Return [x, y] of the center of cell containing provided text 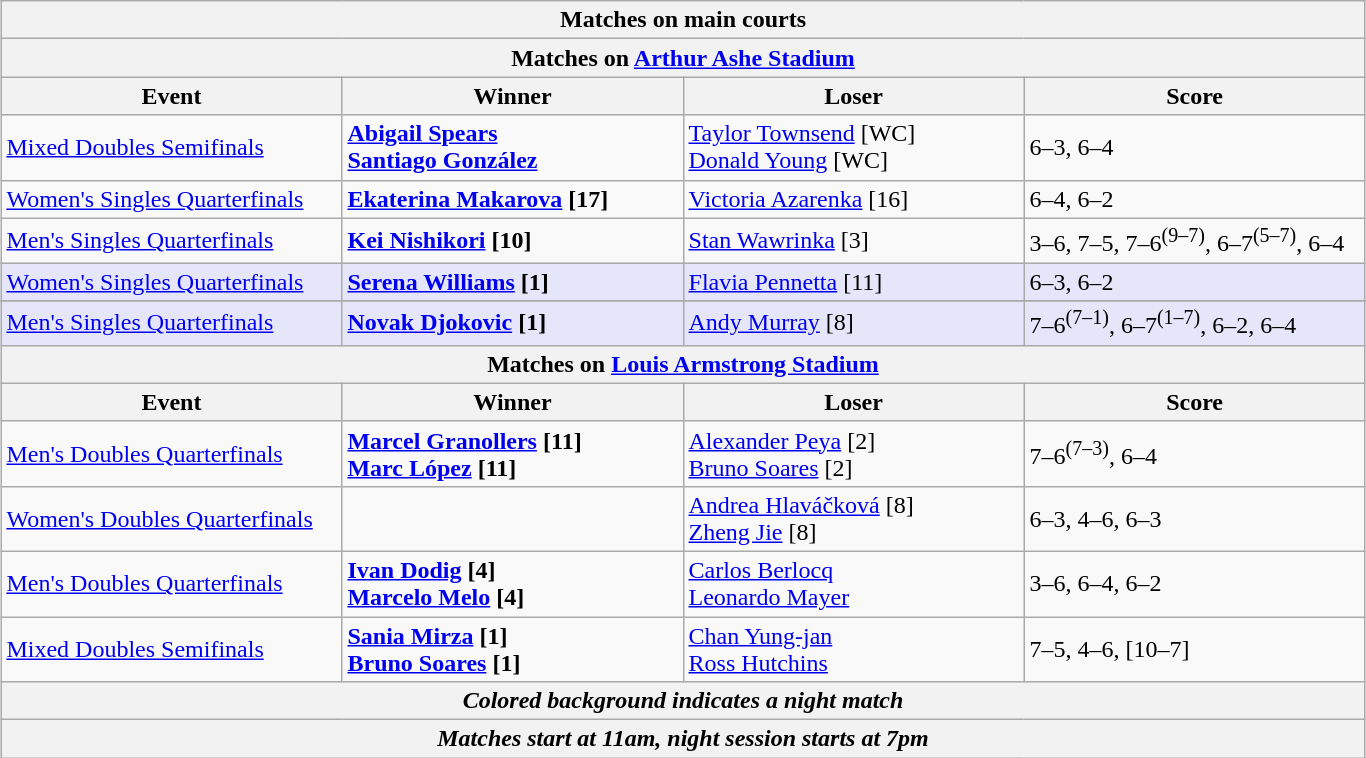
Flavia Pennetta [11] [854, 282]
Ekaterina Makarova [17] [512, 199]
Stan Wawrinka [3] [854, 240]
Matches on Arthur Ashe Stadium [683, 58]
Ivan Dodig [4] Marcelo Melo [4] [512, 584]
Kei Nishikori [10] [512, 240]
6–3, 6–2 [1194, 282]
Taylor Townsend [WC] Donald Young [WC] [854, 148]
6–3, 6–4 [1194, 148]
Victoria Azarenka [16] [854, 199]
Alexander Peya [2] Bruno Soares [2] [854, 454]
Serena Williams [1] [512, 282]
Sania Mirza [1] Bruno Soares [1] [512, 650]
3–6, 6–4, 6–2 [1194, 584]
6–4, 6–2 [1194, 199]
7–6(7–3), 6–4 [1194, 454]
Matches start at 11am, night session starts at 7pm [683, 739]
Marcel Granollers [11] Marc López [11] [512, 454]
Carlos Berlocq Leonardo Mayer [854, 584]
Andy Murray [8] [854, 324]
Matches on main courts [683, 20]
7–5, 4–6, [10–7] [1194, 650]
Abigail Spears Santiago González [512, 148]
Women's Doubles Quarterfinals [172, 518]
Chan Yung-jan Ross Hutchins [854, 650]
Colored background indicates a night match [683, 701]
Andrea Hlaváčková [8] Zheng Jie [8] [854, 518]
3–6, 7–5, 7–6(9–7), 6–7(5–7), 6–4 [1194, 240]
Matches on Louis Armstrong Stadium [683, 364]
7–6(7–1), 6–7(1–7), 6–2, 6–4 [1194, 324]
6–3, 4–6, 6–3 [1194, 518]
Novak Djokovic [1] [512, 324]
